Output the (X, Y) coordinate of the center of the cell containing the given text.  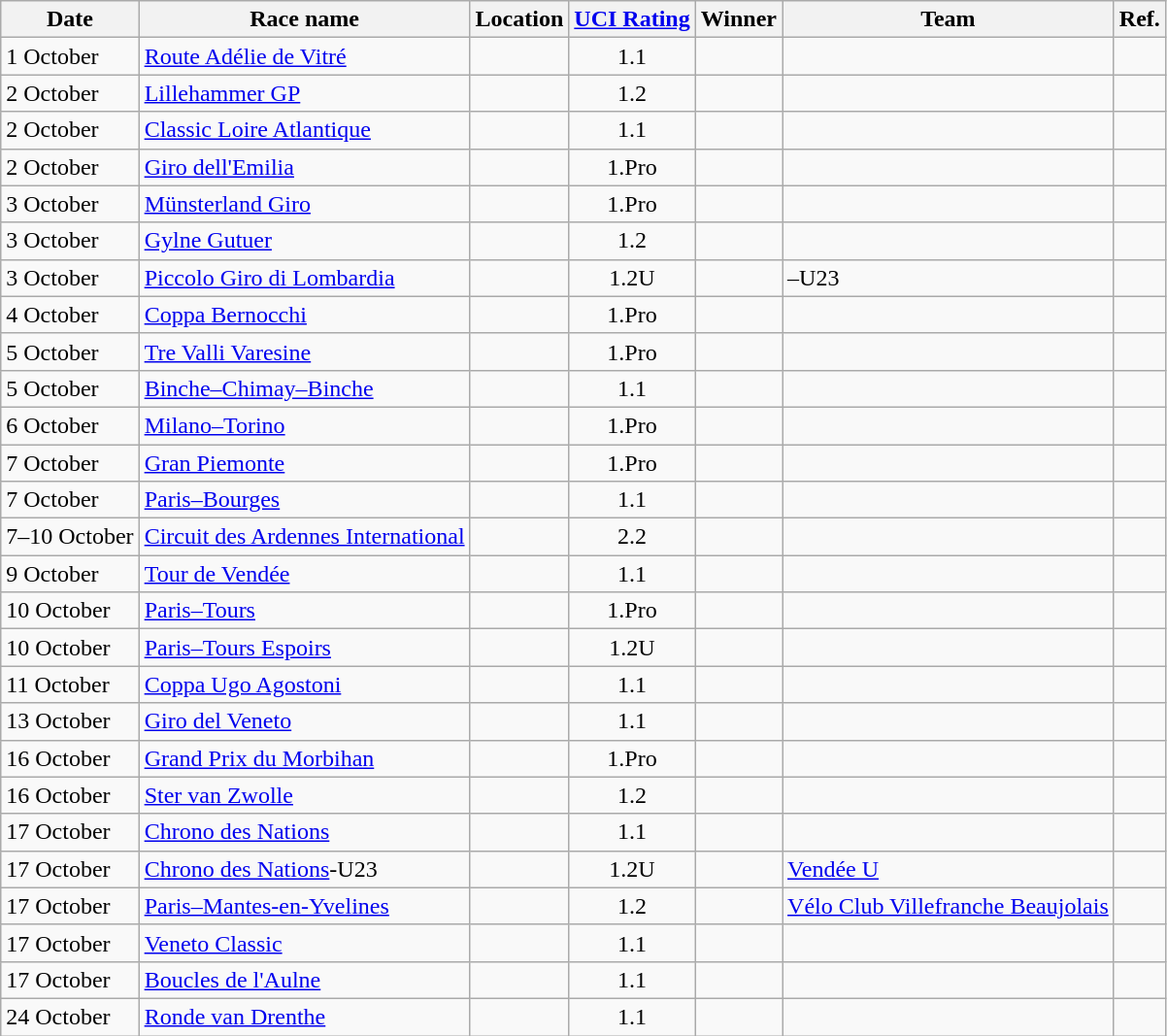
Lillehammer GP (305, 93)
9 October (70, 574)
–U23 (949, 278)
Route Adélie de Vitré (305, 56)
Tour de Vendée (305, 574)
Veneto Classic (305, 943)
Vendée U (949, 869)
Date (70, 19)
Tre Valli Varesine (305, 351)
Ref. (1140, 19)
Location (519, 19)
Giro del Veneto (305, 721)
Team (949, 19)
Race name (305, 19)
UCI Rating (632, 19)
Münsterland Giro (305, 204)
Ronde van Drenthe (305, 1017)
Paris–Tours (305, 611)
Grand Prix du Morbihan (305, 758)
Circuit des Ardennes International (305, 537)
24 October (70, 1017)
Milano–Torino (305, 425)
2.2 (632, 537)
Coppa Bernocchi (305, 315)
Winner (738, 19)
Paris–Mantes-en-Yvelines (305, 906)
Paris–Tours Espoirs (305, 648)
Binche–Chimay–Binche (305, 388)
Coppa Ugo Agostoni (305, 685)
13 October (70, 721)
Vélo Club Villefranche Beaujolais (949, 906)
Ster van Zwolle (305, 795)
7–10 October (70, 537)
Boucles de l'Aulne (305, 980)
Piccolo Giro di Lombardia (305, 278)
Giro dell'Emilia (305, 167)
6 October (70, 425)
1 October (70, 56)
11 October (70, 685)
Chrono des Nations (305, 832)
Gylne Gutuer (305, 241)
Chrono des Nations-U23 (305, 869)
4 October (70, 315)
Paris–Bourges (305, 500)
Gran Piemonte (305, 463)
Classic Loire Atlantique (305, 130)
